For the text-containing cell, return its midpoint in (X, Y) coordinate format. 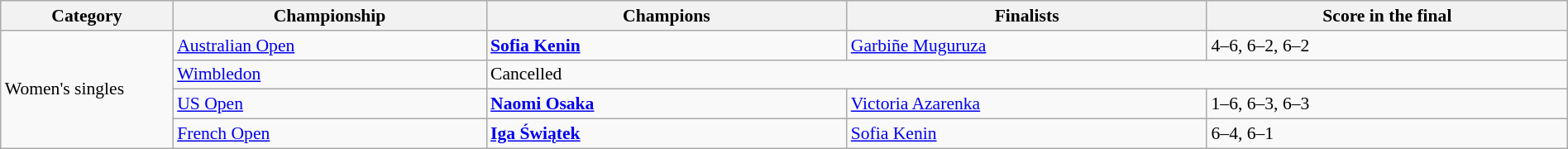
Score in the final (1387, 16)
Championship (329, 16)
Cancelled (1027, 74)
6–4, 6–1 (1387, 134)
Women's singles (87, 89)
4–6, 6–2, 6–2 (1387, 46)
Garbiñe Muguruza (1027, 46)
Victoria Azarenka (1027, 104)
Iga Świątek (667, 134)
Australian Open (329, 46)
US Open (329, 104)
1–6, 6–3, 6–3 (1387, 104)
Wimbledon (329, 74)
Finalists (1027, 16)
Naomi Osaka (667, 104)
French Open (329, 134)
Category (87, 16)
Champions (667, 16)
